Identify which cell holds the provided text, then report its (x, y) central coordinate. 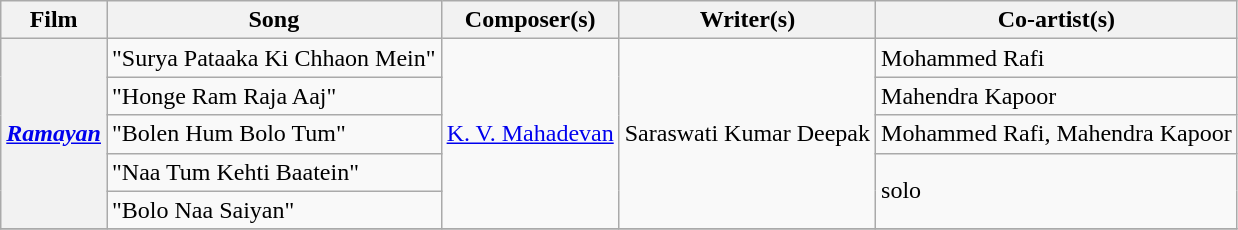
"Bolen Hum Bolo Tum" (274, 134)
Ramayan (54, 134)
Composer(s) (530, 20)
K. V. Mahadevan (530, 134)
Writer(s) (747, 20)
solo (1057, 191)
"Surya Pataaka Ki Chhaon Mein" (274, 58)
Mahendra Kapoor (1057, 96)
"Bolo Naa Saiyan" (274, 210)
Co-artist(s) (1057, 20)
Saraswati Kumar Deepak (747, 134)
"Naa Tum Kehti Baatein" (274, 172)
Song (274, 20)
Film (54, 20)
Mohammed Rafi, Mahendra Kapoor (1057, 134)
"Honge Ram Raja Aaj" (274, 96)
Mohammed Rafi (1057, 58)
